Return the (x, y) coordinate for the center point of the cell that contains the specified text.  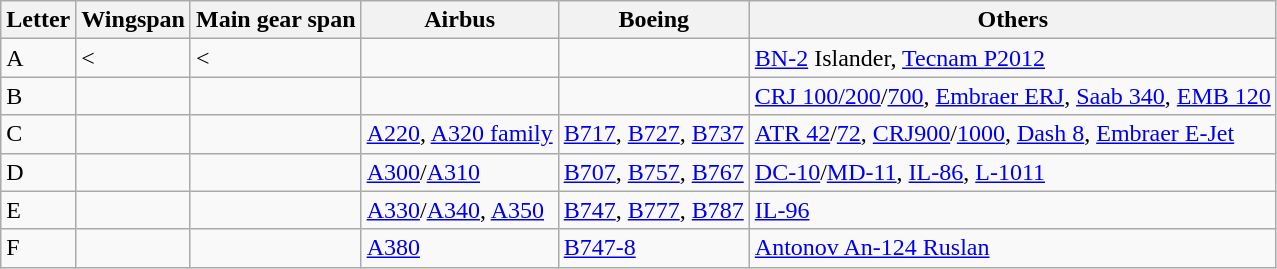
C (38, 134)
D (38, 172)
BN-2 Islander, Tecnam P2012 (1012, 58)
Main gear span (276, 20)
CRJ 100/200/700, Embraer ERJ, Saab 340, EMB 120 (1012, 96)
Antonov An-124 Ruslan (1012, 248)
A300/A310 (460, 172)
A330/A340, A350 (460, 210)
B707, B757, B767 (654, 172)
B (38, 96)
Others (1012, 20)
Wingspan (134, 20)
F (38, 248)
IL-96 (1012, 210)
ATR 42/72, CRJ900/1000, Dash 8, Embraer E-Jet (1012, 134)
Airbus (460, 20)
Boeing (654, 20)
A220, A320 family (460, 134)
A (38, 58)
B747-8 (654, 248)
Letter (38, 20)
E (38, 210)
B717, B727, B737 (654, 134)
A380 (460, 248)
B747, B777, B787 (654, 210)
DC-10/MD-11, IL-86, L-1011 (1012, 172)
